Return [x, y] of the center of cell containing provided text 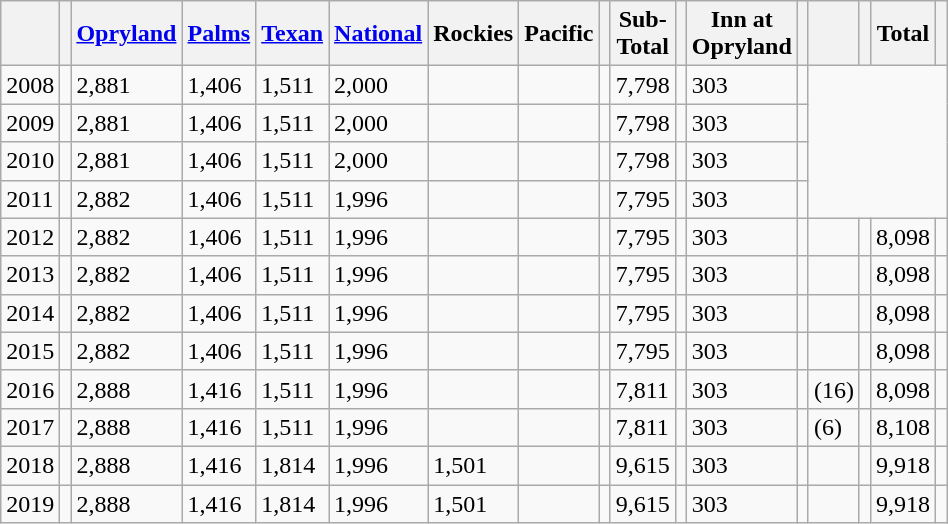
8,108 [904, 427]
2008 [30, 85]
2015 [30, 351]
Rockies [474, 34]
Total [904, 34]
2013 [30, 275]
Palms [219, 34]
2012 [30, 237]
Opryland [126, 34]
2018 [30, 465]
2016 [30, 389]
Pacific [559, 34]
Texan [292, 34]
2019 [30, 503]
(6) [834, 427]
2011 [30, 199]
National [378, 34]
2010 [30, 161]
2009 [30, 123]
Sub-Total [642, 34]
2014 [30, 313]
2017 [30, 427]
Inn atOpryland [742, 34]
(16) [834, 389]
